Return the [X, Y] coordinate for the center point of the cell that contains the specified text.  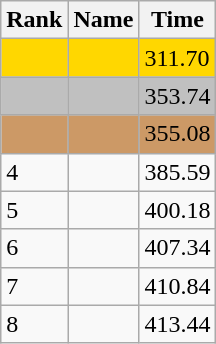
355.08 [178, 134]
Time [178, 20]
413.44 [178, 324]
5 [34, 210]
7 [34, 286]
Rank [34, 20]
400.18 [178, 210]
6 [34, 248]
Name [104, 20]
311.70 [178, 58]
8 [34, 324]
385.59 [178, 172]
353.74 [178, 96]
407.34 [178, 248]
4 [34, 172]
410.84 [178, 286]
